For the text-containing cell, return its midpoint in [x, y] coordinate format. 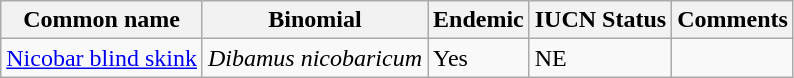
Comments [733, 20]
Yes [479, 58]
Common name [102, 20]
Dibamus nicobaricum [314, 58]
IUCN Status [600, 20]
Nicobar blind skink [102, 58]
Endemic [479, 20]
Binomial [314, 20]
NE [600, 58]
